Determine the [X, Y] coordinate at the center of the cell enclosing the given text.  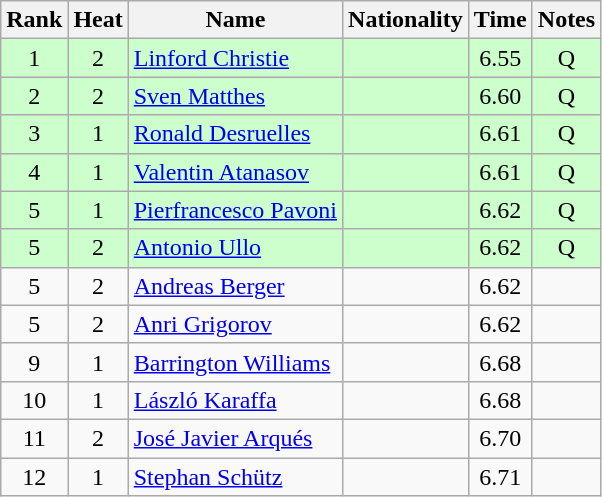
Nationality [406, 20]
12 [34, 477]
6.60 [500, 96]
3 [34, 134]
6.55 [500, 58]
Pierfrancesco Pavoni [235, 210]
Ronald Desruelles [235, 134]
10 [34, 400]
Sven Matthes [235, 96]
Time [500, 20]
Barrington Williams [235, 362]
Andreas Berger [235, 286]
6.71 [500, 477]
Name [235, 20]
4 [34, 172]
6.70 [500, 438]
Heat [98, 20]
Linford Christie [235, 58]
Antonio Ullo [235, 248]
Anri Grigorov [235, 324]
9 [34, 362]
Rank [34, 20]
11 [34, 438]
Valentin Atanasov [235, 172]
José Javier Arqués [235, 438]
László Karaffa [235, 400]
Notes [566, 20]
Stephan Schütz [235, 477]
